Locate the cell with the specified text and output its [x, y] center coordinate. 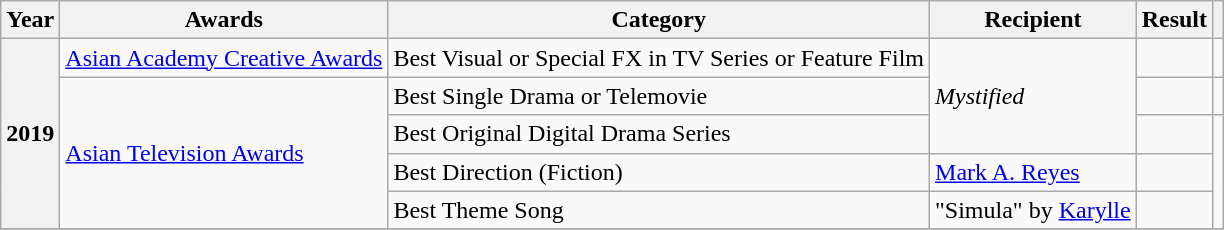
Best Direction (Fiction) [659, 172]
"Simula" by Karylle [1034, 210]
Year [30, 20]
Awards [224, 20]
Result [1174, 20]
Asian Academy Creative Awards [224, 58]
Mystified [1034, 96]
Recipient [1034, 20]
Best Visual or Special FX in TV Series or Feature Film [659, 58]
2019 [30, 134]
Mark A. Reyes [1034, 172]
Asian Television Awards [224, 153]
Best Theme Song [659, 210]
Category [659, 20]
Best Original Digital Drama Series [659, 134]
Best Single Drama or Telemovie [659, 96]
